Provide the (x, y) coordinate of the cell's center where the given text is located.  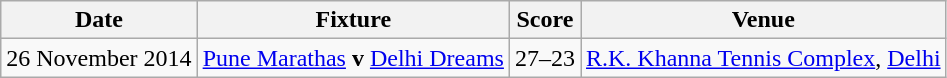
Date (99, 20)
Pune Marathas v Delhi Dreams (353, 58)
26 November 2014 (99, 58)
27–23 (544, 58)
Venue (763, 20)
R.K. Khanna Tennis Complex, Delhi (763, 58)
Score (544, 20)
Fixture (353, 20)
